Identify which cell holds the provided text, then report its [x, y] central coordinate. 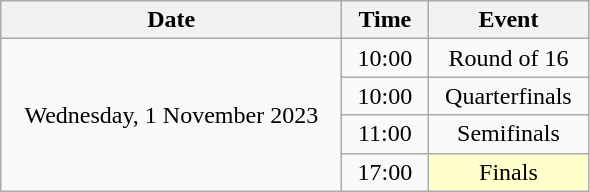
Semifinals [508, 134]
Finals [508, 172]
11:00 [385, 134]
Wednesday, 1 November 2023 [172, 115]
17:00 [385, 172]
Quarterfinals [508, 96]
Event [508, 20]
Date [172, 20]
Time [385, 20]
Round of 16 [508, 58]
